Find where the given text appears and provide that cell's center as (X, Y) coordinate. 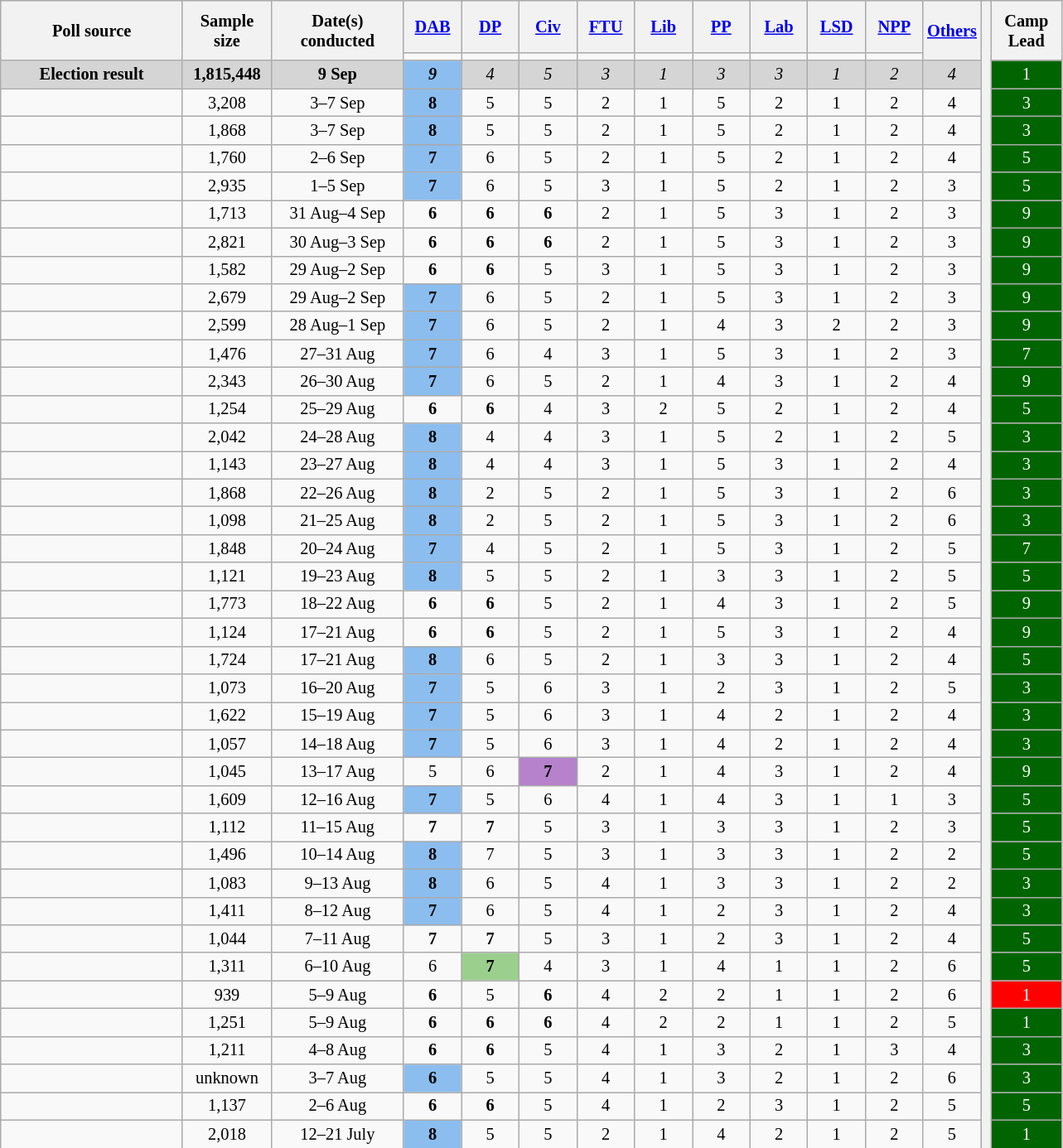
30 Aug–3 Sep (338, 242)
9 Sep (338, 75)
1,311 (227, 967)
12–21 July (338, 1134)
13–17 Aug (338, 771)
1,582 (227, 270)
1–5 Sep (338, 186)
1,083 (227, 883)
Others (952, 30)
1,057 (227, 744)
DP (490, 27)
1,815,448 (227, 75)
15–19 Aug (338, 716)
1,760 (227, 158)
Lab (779, 27)
NPP (894, 27)
31 Aug–4 Sep (338, 214)
1,496 (227, 855)
14–18 Aug (338, 744)
6–10 Aug (338, 967)
4–8 Aug (338, 1050)
1,251 (227, 1022)
Date(s)conducted (338, 30)
3–7 Aug (338, 1078)
20–24 Aug (338, 548)
24–28 Aug (338, 437)
FTU (606, 27)
1,044 (227, 938)
1,724 (227, 660)
2–6 Sep (338, 158)
2,599 (227, 326)
7–11 Aug (338, 938)
26–30 Aug (338, 381)
CampLead (1026, 30)
10–14 Aug (338, 855)
1,411 (227, 911)
2,935 (227, 186)
2,343 (227, 381)
Civ (548, 27)
28 Aug–1 Sep (338, 326)
1,124 (227, 632)
1,476 (227, 354)
22–26 Aug (338, 493)
9–13 Aug (338, 883)
1,609 (227, 799)
Sample size (227, 30)
18–22 Aug (338, 604)
1,045 (227, 771)
25–29 Aug (338, 409)
2,679 (227, 297)
1,254 (227, 409)
1,112 (227, 827)
939 (227, 995)
1,713 (227, 214)
Lib (664, 27)
1,622 (227, 716)
LSD (837, 27)
1,073 (227, 687)
11–15 Aug (338, 827)
27–31 Aug (338, 354)
Election result (92, 75)
1,211 (227, 1050)
2,821 (227, 242)
1,848 (227, 548)
2–6 Aug (338, 1106)
1,121 (227, 576)
DAB (432, 27)
unknown (227, 1078)
3,208 (227, 103)
2,042 (227, 437)
19–23 Aug (338, 576)
21–25 Aug (338, 521)
12–16 Aug (338, 799)
PP (722, 27)
2,018 (227, 1134)
8–12 Aug (338, 911)
1,773 (227, 604)
23–27 Aug (338, 465)
1,143 (227, 465)
1,137 (227, 1106)
Poll source (92, 30)
1,098 (227, 521)
16–20 Aug (338, 687)
